From the cell containing the given text, extract its center point as [X, Y] coordinate. 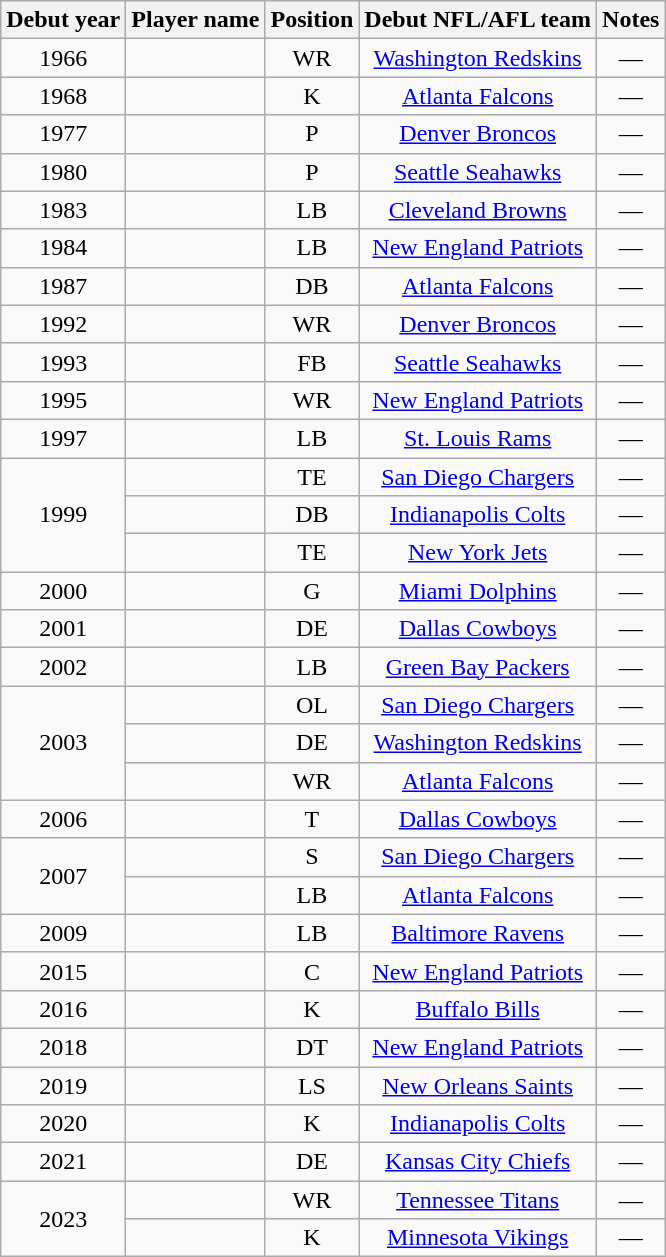
St. Louis Rams [478, 438]
S [312, 857]
New York Jets [478, 553]
Player name [196, 20]
FB [312, 362]
C [312, 971]
Baltimore Ravens [478, 933]
2021 [64, 1162]
LS [312, 1085]
Minnesota Vikings [478, 1238]
Kansas City Chiefs [478, 1162]
OL [312, 705]
New Orleans Saints [478, 1085]
2020 [64, 1124]
2019 [64, 1085]
1997 [64, 438]
Buffalo Bills [478, 1009]
2016 [64, 1009]
1983 [64, 210]
Cleveland Browns [478, 210]
2009 [64, 933]
DT [312, 1047]
2007 [64, 876]
1966 [64, 58]
Position [312, 20]
2001 [64, 629]
2015 [64, 971]
T [312, 819]
G [312, 591]
1999 [64, 515]
1968 [64, 96]
2006 [64, 819]
Notes [631, 20]
1995 [64, 400]
2003 [64, 743]
Green Bay Packers [478, 667]
Tennessee Titans [478, 1200]
Debut NFL/AFL team [478, 20]
2000 [64, 591]
2018 [64, 1047]
Miami Dolphins [478, 591]
2002 [64, 667]
1992 [64, 324]
Debut year [64, 20]
2023 [64, 1219]
1993 [64, 362]
1977 [64, 134]
1980 [64, 172]
1984 [64, 248]
1987 [64, 286]
